Detect which cell encompasses the target text, then output its (x, y) center coordinate. 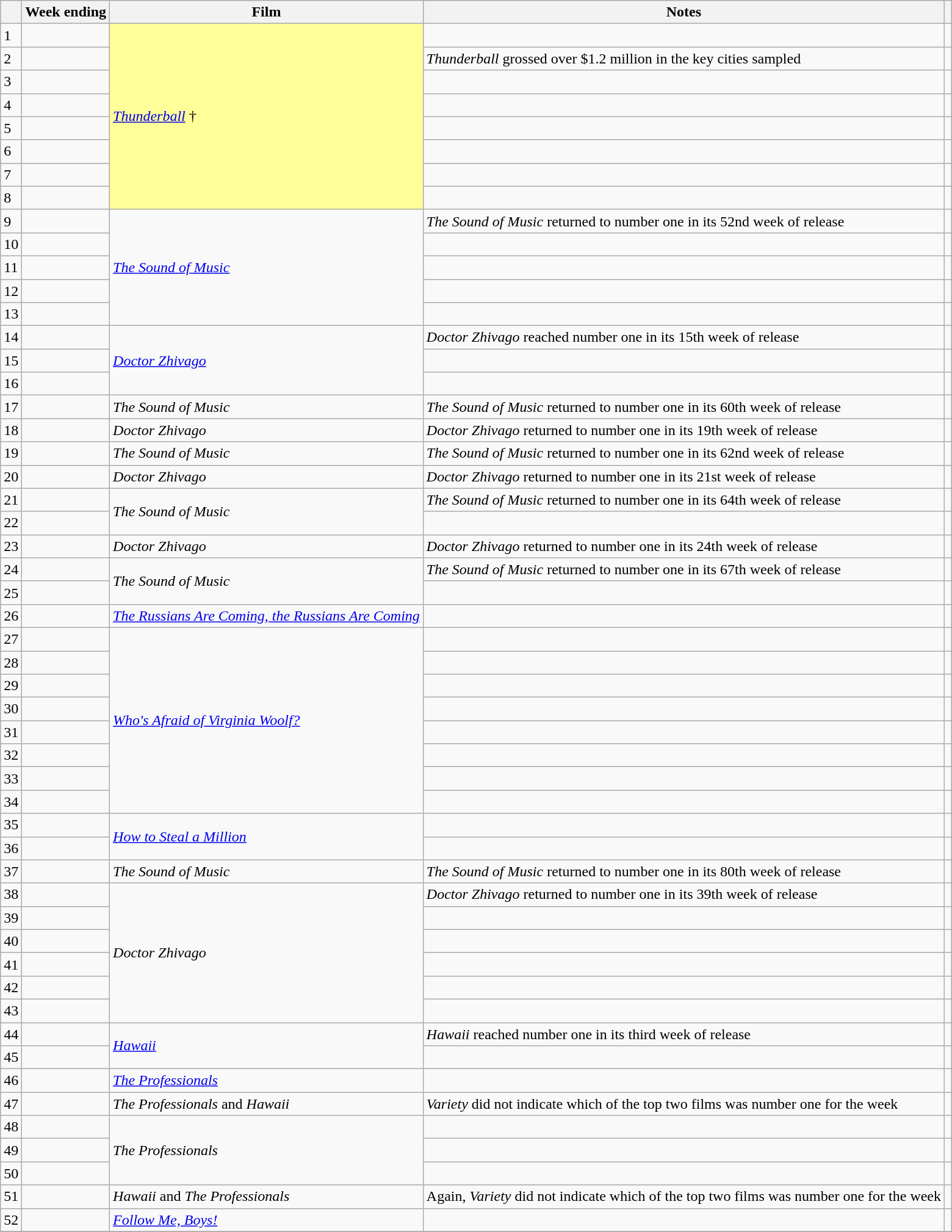
18 (11, 430)
48 (11, 1127)
Hawaii (267, 1046)
Doctor Zhivago reached number one in its 15th week of release (683, 337)
Film (267, 12)
43 (11, 1010)
31 (11, 732)
Week ending (66, 12)
6 (11, 151)
1 (11, 35)
The Sound of Music returned to number one in its 64th week of release (683, 500)
The Sound of Music returned to number one in its 67th week of release (683, 569)
39 (11, 918)
13 (11, 314)
Variety did not indicate which of the top two films was number one for the week (683, 1104)
20 (11, 477)
34 (11, 802)
28 (11, 662)
15 (11, 361)
The Sound of Music returned to number one in its 80th week of release (683, 871)
42 (11, 987)
30 (11, 709)
Who's Afraid of Virginia Woolf? (267, 720)
23 (11, 546)
16 (11, 384)
25 (11, 593)
49 (11, 1150)
14 (11, 337)
47 (11, 1104)
26 (11, 616)
3 (11, 82)
44 (11, 1034)
5 (11, 128)
11 (11, 267)
40 (11, 941)
The Sound of Music returned to number one in its 52nd week of release (683, 221)
19 (11, 453)
Doctor Zhivago returned to number one in its 19th week of release (683, 430)
The Professionals and Hawaii (267, 1104)
38 (11, 895)
22 (11, 523)
Again, Variety did not indicate which of the top two films was number one for the week (683, 1197)
35 (11, 825)
24 (11, 569)
27 (11, 639)
4 (11, 105)
33 (11, 779)
Thunderball † (267, 117)
10 (11, 244)
9 (11, 221)
Doctor Zhivago returned to number one in its 24th week of release (683, 546)
51 (11, 1197)
52 (11, 1220)
37 (11, 871)
The Sound of Music returned to number one in its 60th week of release (683, 407)
32 (11, 755)
The Sound of Music returned to number one in its 62nd week of release (683, 453)
How to Steal a Million (267, 837)
17 (11, 407)
41 (11, 964)
21 (11, 500)
Notes (683, 12)
36 (11, 848)
Thunderball grossed over $1.2 million in the key cities sampled (683, 59)
Hawaii and The Professionals (267, 1197)
46 (11, 1081)
12 (11, 291)
45 (11, 1057)
Doctor Zhivago returned to number one in its 39th week of release (683, 895)
2 (11, 59)
Doctor Zhivago returned to number one in its 21st week of release (683, 477)
8 (11, 198)
Follow Me, Boys! (267, 1220)
7 (11, 175)
The Russians Are Coming, the Russians Are Coming (267, 616)
50 (11, 1173)
29 (11, 686)
Hawaii reached number one in its third week of release (683, 1034)
